Capture the cell that displays the provided text and extract its (X, Y) central coordinate. 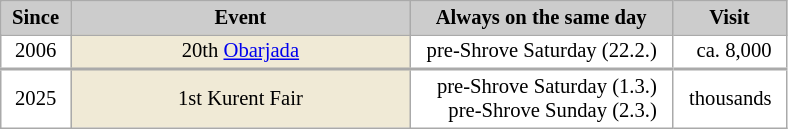
thousands (730, 98)
Event (240, 17)
Visit (730, 17)
pre-Shrove Saturday (1.3.) pre-Shrove Sunday (2.3.) (541, 98)
1st Kurent Fair (240, 98)
2006 (36, 51)
2025 (36, 98)
Since (36, 17)
pre-Shrove Saturday (22.2.) (541, 51)
Always on the same day (541, 17)
20th Obarjada (240, 51)
ca. 8,000 (730, 51)
